Extract the [X, Y] coordinate from the center of the cell holding the provided text.  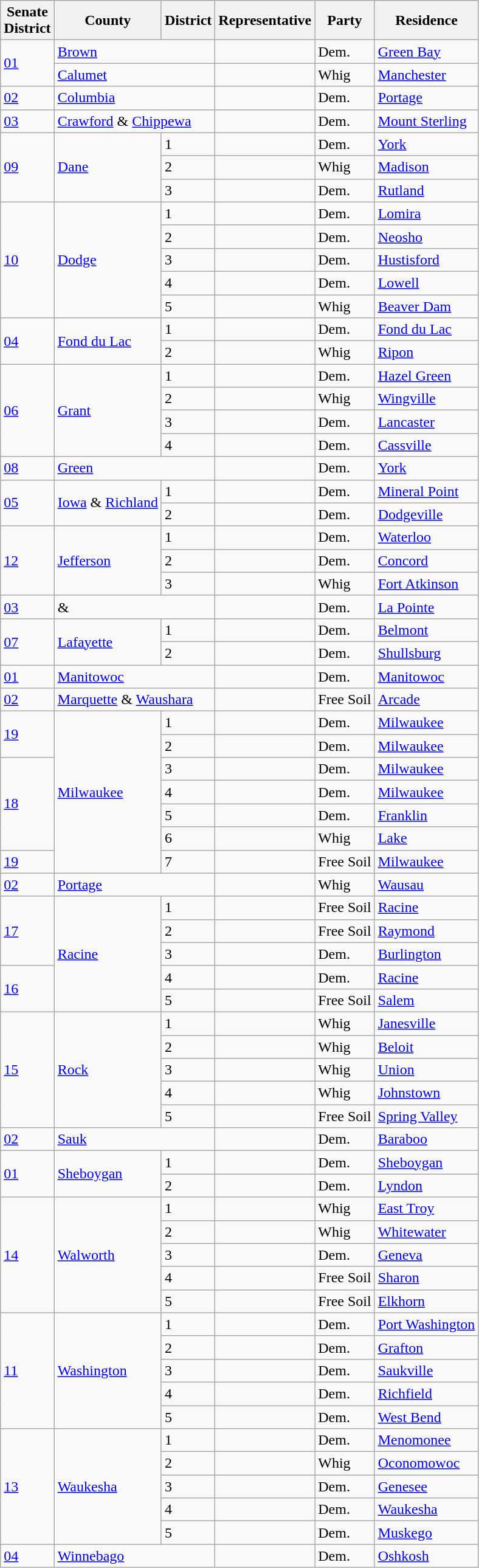
Cassville [427, 445]
Lancaster [427, 422]
West Bend [427, 1417]
13 [27, 1487]
Whitewater [427, 1232]
Green [135, 468]
Neosho [427, 237]
Genesee [427, 1487]
Grafton [427, 1347]
District [188, 21]
15 [27, 1069]
Ripon [427, 353]
Sauk [135, 1139]
14 [27, 1255]
Spring Valley [427, 1116]
Salem [427, 1000]
Hazel Green [427, 376]
Saukville [427, 1370]
Raymond [427, 931]
Columbia [135, 98]
Shullsburg [427, 653]
Johnstown [427, 1093]
Rutland [427, 190]
Mount Sterling [427, 121]
Dodge [108, 260]
Lomira [427, 213]
Party [345, 21]
08 [27, 468]
Jefferson [108, 561]
6 [188, 838]
Lafayette [108, 641]
Lowell [427, 283]
16 [27, 989]
Walworth [108, 1255]
Fort Atkinson [427, 584]
Wingville [427, 399]
Dane [108, 167]
Rock [108, 1069]
Beloit [427, 1046]
10 [27, 260]
Muskego [427, 1533]
Marquette & Waushara [135, 700]
Washington [108, 1370]
Baraboo [427, 1139]
Hustisford [427, 260]
Winnebago [135, 1556]
Waterloo [427, 537]
Calumet [135, 75]
18 [27, 804]
7 [188, 862]
Concord [427, 561]
Elkhorn [427, 1301]
Beaver Dam [427, 306]
Mineral Point [427, 491]
Geneva [427, 1255]
Burlington [427, 954]
07 [27, 641]
12 [27, 561]
Representative [265, 21]
Manchester [427, 75]
Dodgeville [427, 514]
Arcade [427, 700]
Grant [108, 410]
Lyndon [427, 1186]
05 [27, 503]
Brown [135, 52]
09 [27, 167]
SenateDistrict [27, 21]
Iowa & Richland [108, 503]
Port Washington [427, 1324]
Residence [427, 21]
& [135, 607]
11 [27, 1370]
Janesville [427, 1023]
County [108, 21]
Richfield [427, 1394]
17 [27, 931]
Lake [427, 838]
Oshkosh [427, 1556]
Menomonee [427, 1440]
East Troy [427, 1209]
Union [427, 1070]
La Pointe [427, 607]
Wausau [427, 885]
Belmont [427, 630]
Crawford & Chippewa [135, 121]
Franklin [427, 815]
Oconomowoc [427, 1463]
Green Bay [427, 52]
Sharon [427, 1278]
06 [27, 410]
Madison [427, 167]
